For the text-containing cell, return its midpoint in (X, Y) coordinate format. 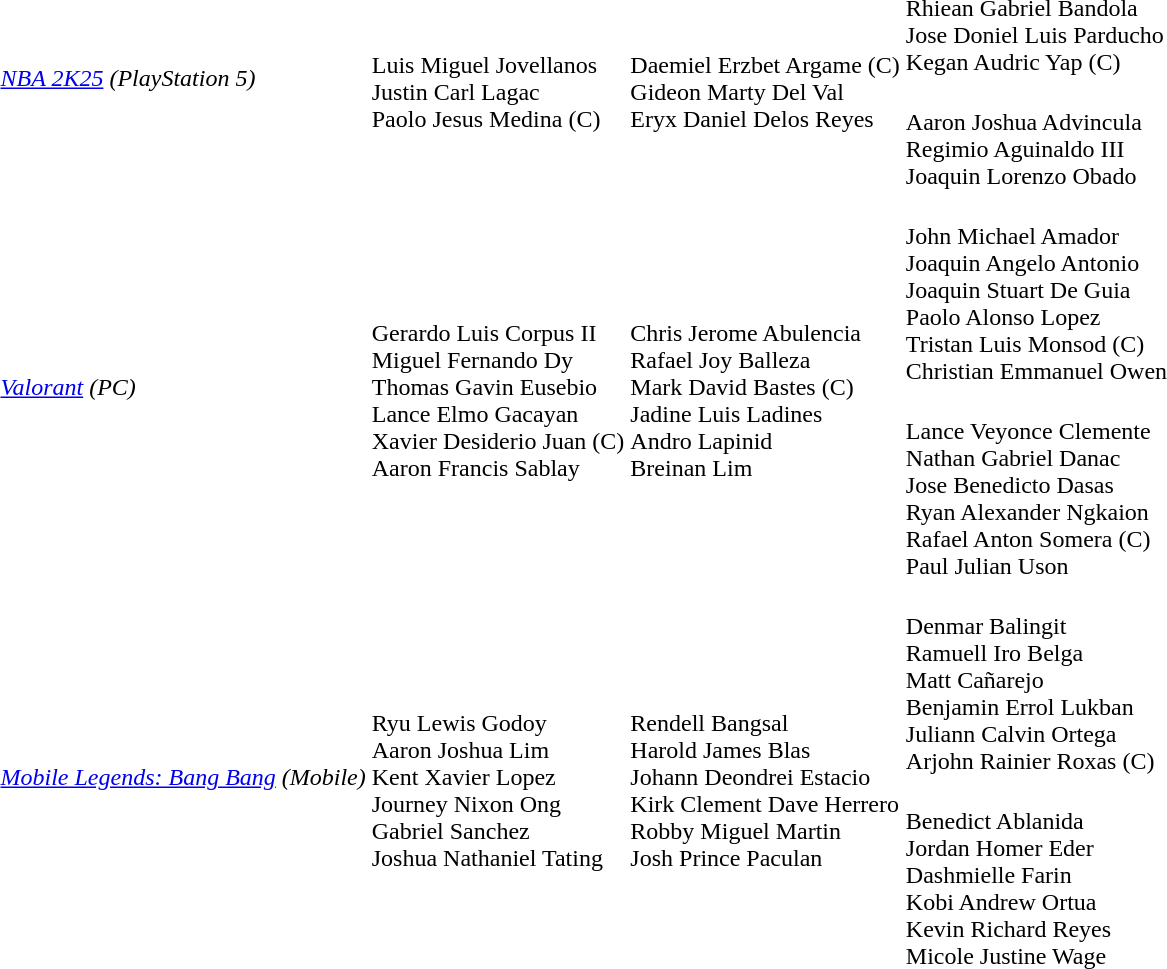
Gerardo Luis Corpus IIMiguel Fernando DyThomas Gavin EusebioLance Elmo GacayanXavier Desiderio Juan (C)Aaron Francis Sablay (498, 388)
Chris Jerome AbulenciaRafael Joy BallezaMark David Bastes (C)Jadine Luis LadinesAndro LapinidBreinan Lim (765, 388)
